Provide the [x, y] coordinate of the cell's center where the given text is located.  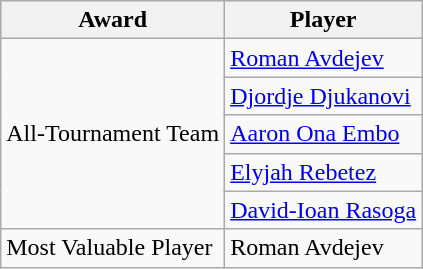
David-Ioan Rasoga [324, 210]
Djordje Djukanovi [324, 96]
Aaron Ona Embo [324, 134]
Award [113, 20]
Most Valuable Player [113, 248]
Elyjah Rebetez [324, 172]
Player [324, 20]
All-Tournament Team [113, 134]
